Output the (x, y) coordinate of the center of the cell containing the given text.  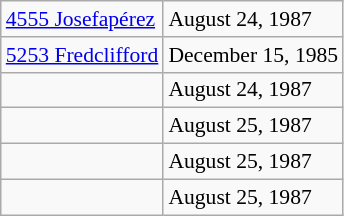
5253 Fredclifford (82, 55)
December 15, 1985 (253, 55)
4555 Josefapérez (82, 19)
